Extract the (x, y) coordinate from the center of the cell holding the provided text.  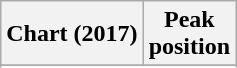
Chart (2017) (72, 34)
Peakposition (189, 34)
